Locate the cell with the specified text and output its [X, Y] center coordinate. 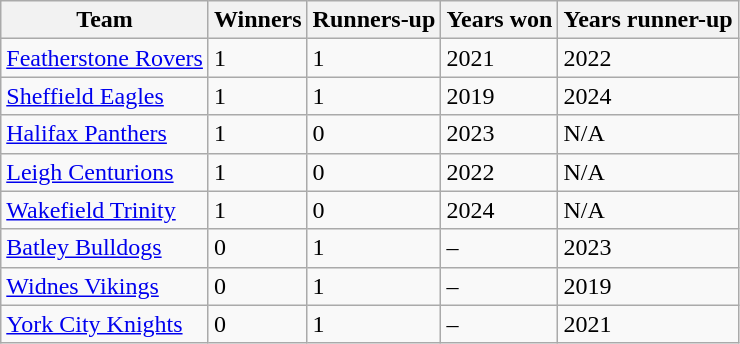
Runners-up [374, 20]
Wakefield Trinity [105, 210]
Winners [258, 20]
Years runner-up [648, 20]
Sheffield Eagles [105, 96]
Leigh Centurions [105, 172]
Halifax Panthers [105, 134]
Widnes Vikings [105, 286]
Batley Bulldogs [105, 248]
Years won [500, 20]
Team [105, 20]
York City Knights [105, 324]
Featherstone Rovers [105, 58]
